Identify which cell holds the provided text, then report its (x, y) central coordinate. 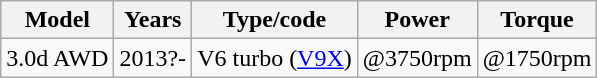
Power (417, 20)
@1750rpm (537, 58)
@3750rpm (417, 58)
Torque (537, 20)
Type/code (275, 20)
3.0d AWD (58, 58)
2013?- (153, 58)
Years (153, 20)
V6 turbo (V9X) (275, 58)
Model (58, 20)
